Provide the [X, Y] coordinate of the cell's center where the given text is located.  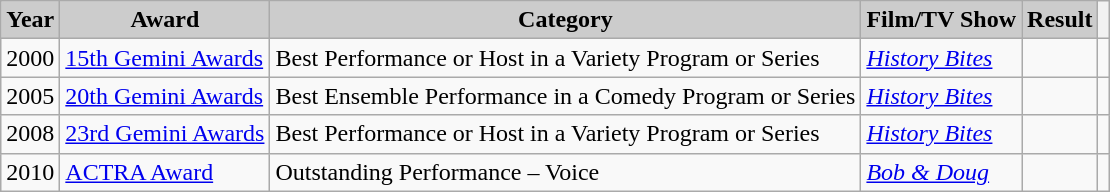
Year [30, 20]
2000 [30, 58]
23rd Gemini Awards [165, 134]
Outstanding Performance – Voice [566, 172]
Award [165, 20]
2005 [30, 96]
ACTRA Award [165, 172]
15th Gemini Awards [165, 58]
Category [566, 20]
Film/TV Show [942, 20]
2008 [30, 134]
20th Gemini Awards [165, 96]
Best Ensemble Performance in a Comedy Program or Series [566, 96]
Bob & Doug [942, 172]
2010 [30, 172]
Result [1060, 20]
